Detect which cell encompasses the target text, then output its [X, Y] center coordinate. 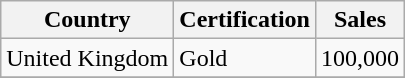
Sales [360, 20]
United Kingdom [88, 58]
Country [88, 20]
Gold [245, 58]
100,000 [360, 58]
Certification [245, 20]
